Capture the cell that displays the provided text and extract its (x, y) central coordinate. 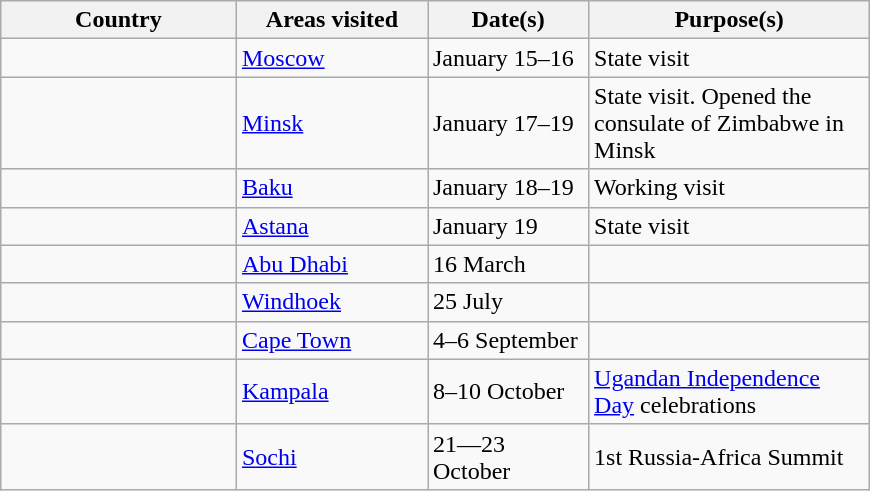
Baku (332, 188)
8–10 October (508, 392)
January 15–16 (508, 58)
25 July (508, 302)
State visit. Opened the consulate of Zimbabwe in Minsk (730, 123)
Astana (332, 226)
Abu Dhabi (332, 264)
Ugandan Independence Day celebrations (730, 392)
Country (118, 20)
Cape Town (332, 340)
Sochi (332, 456)
4–6 September (508, 340)
Working visit (730, 188)
Windhoek (332, 302)
January 19 (508, 226)
Moscow (332, 58)
1st Russia-Africa Summit (730, 456)
Kampala (332, 392)
Date(s) (508, 20)
January 18–19 (508, 188)
Areas visited (332, 20)
Minsk (332, 123)
21––23 October (508, 456)
16 March (508, 264)
Purpose(s) (730, 20)
January 17–19 (508, 123)
